Identify which cell holds the provided text, then report its (X, Y) central coordinate. 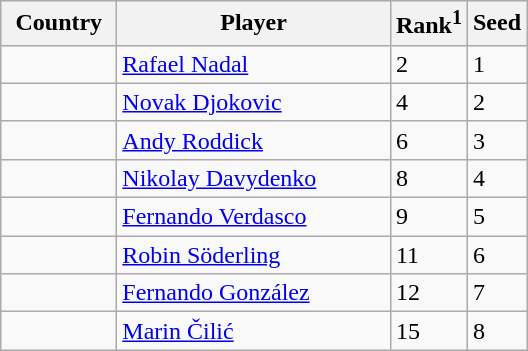
1 (496, 64)
Country (59, 24)
9 (428, 217)
Novak Djokovic (254, 102)
Seed (496, 24)
11 (428, 255)
Player (254, 24)
3 (496, 140)
Fernando Verdasco (254, 217)
Rank1 (428, 24)
Rafael Nadal (254, 64)
15 (428, 331)
Nikolay Davydenko (254, 178)
Fernando González (254, 293)
Andy Roddick (254, 140)
7 (496, 293)
Marin Čilić (254, 331)
Robin Söderling (254, 255)
5 (496, 217)
12 (428, 293)
